Return [X, Y] of the center of cell containing provided text 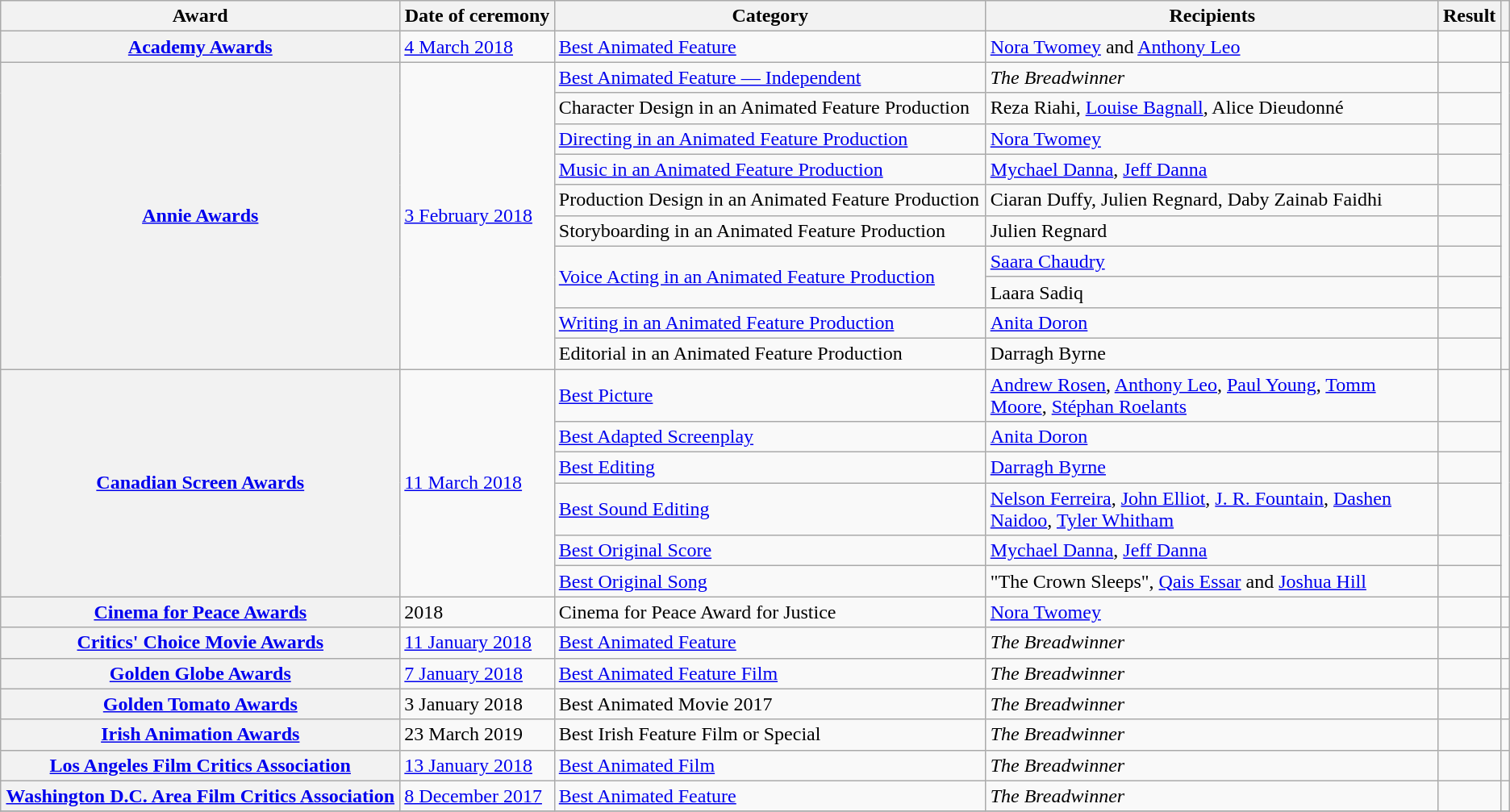
Saara Chaudry [1212, 261]
Andrew Rosen, Anthony Leo, Paul Young, Tomm Moore, Stéphan Roelants [1212, 395]
Directing in an Animated Feature Production [770, 139]
Production Design in an Animated Feature Production [770, 200]
Writing in an Animated Feature Production [770, 323]
Best Animated Film [770, 765]
Voice Acting in an Animated Feature Production [770, 277]
Best Animated Movie 2017 [770, 704]
3 February 2018 [478, 216]
11 March 2018 [478, 483]
Canadian Screen Awards [200, 483]
Nelson Ferreira, John Elliot, J. R. Fountain, Dashen Naidoo, Tyler Whitham [1212, 510]
Julien Regnard [1212, 231]
3 January 2018 [478, 704]
Nora Twomey and Anthony Leo [1212, 47]
Editorial in an Animated Feature Production [770, 353]
11 January 2018 [478, 643]
Los Angeles Film Critics Association [200, 765]
Best Adapted Screenplay [770, 437]
Recipients [1212, 16]
8 December 2017 [478, 796]
Music in an Animated Feature Production [770, 169]
7 January 2018 [478, 673]
"The Crown Sleeps", Qais Essar and Joshua Hill [1212, 581]
Washington D.C. Area Film Critics Association [200, 796]
Best Original Score [770, 551]
Category [770, 16]
Cinema for Peace Awards [200, 612]
Golden Tomato Awards [200, 704]
Cinema for Peace Award for Justice [770, 612]
Date of ceremony [478, 16]
Laara Sadiq [1212, 292]
23 March 2019 [478, 735]
Reza Riahi, Louise Bagnall, Alice Dieudonné [1212, 108]
Best Animated Feature Film [770, 673]
Critics' Choice Movie Awards [200, 643]
Best Irish Feature Film or Special [770, 735]
Character Design in an Animated Feature Production [770, 108]
Ciaran Duffy, Julien Regnard, Daby Zainab Faidhi [1212, 200]
Best Animated Feature — Independent [770, 77]
Academy Awards [200, 47]
Golden Globe Awards [200, 673]
4 March 2018 [478, 47]
Best Original Song [770, 581]
Storyboarding in an Animated Feature Production [770, 231]
Best Picture [770, 395]
Best Editing [770, 468]
Best Sound Editing [770, 510]
Annie Awards [200, 216]
Award [200, 16]
13 January 2018 [478, 765]
2018 [478, 612]
Result [1470, 16]
Irish Animation Awards [200, 735]
